Search for the cell housing the specified text and yield its [x, y] center coordinate. 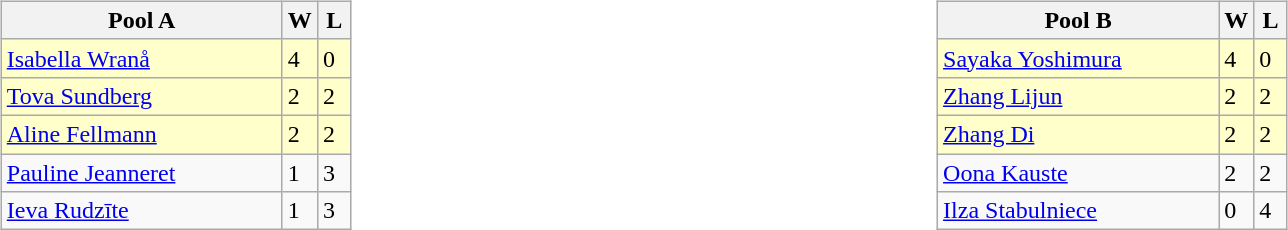
Zhang Di [1078, 134]
Oona Kauste [1078, 173]
Ilza Stabulniece [1078, 211]
Pauline Jeanneret [142, 173]
Aline Fellmann [142, 134]
Zhang Lijun [1078, 96]
Isabella Wranå [142, 58]
Sayaka Yoshimura [1078, 58]
Tova Sundberg [142, 96]
Pool B [1078, 20]
Ieva Rudzīte [142, 211]
Pool A [142, 20]
